Return [X, Y] of the center of cell containing provided text 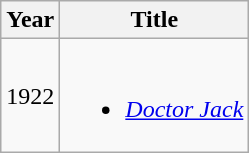
Year [30, 20]
Title [154, 20]
Doctor Jack [154, 96]
1922 [30, 96]
